Detect which cell encompasses the target text, then output its (x, y) center coordinate. 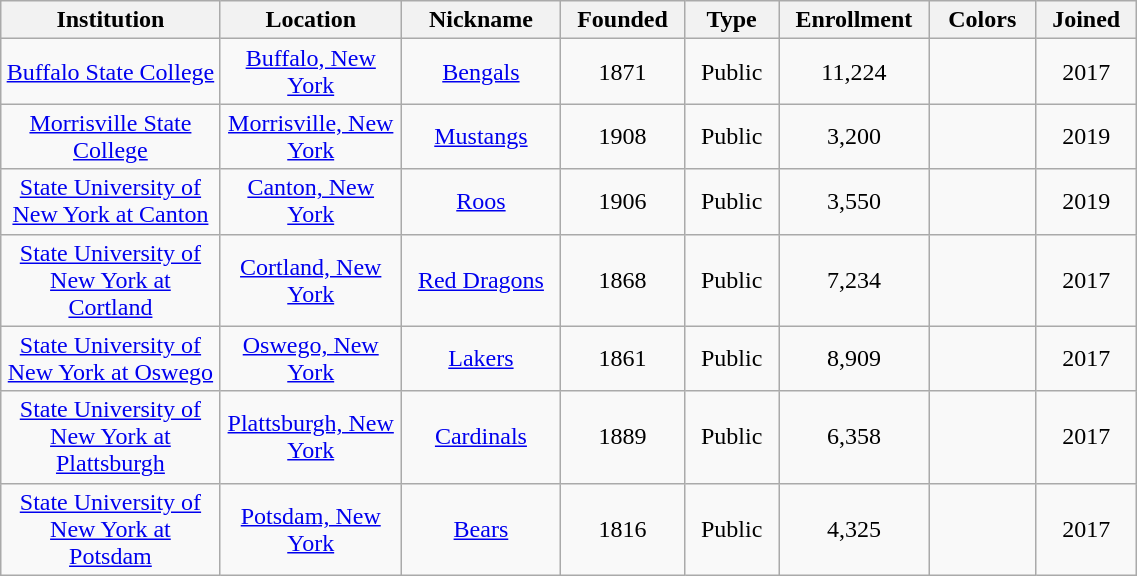
Institution (110, 20)
1906 (623, 202)
Lakers (480, 358)
Colors (982, 20)
State University of New York at Potsdam (110, 529)
Plattsburgh, New York (310, 437)
Morrisville, New York (310, 136)
Mustangs (480, 136)
7,234 (854, 280)
Type (731, 20)
1816 (623, 529)
Nickname (480, 20)
1871 (623, 72)
Potsdam, New York (310, 529)
1908 (623, 136)
Buffalo, New York (310, 72)
1868 (623, 280)
4,325 (854, 529)
Bears (480, 529)
State University of New York at Oswego (110, 358)
Location (310, 20)
11,224 (854, 72)
Morrisville State College (110, 136)
Joined (1086, 20)
Buffalo State College (110, 72)
3,550 (854, 202)
Red Dragons (480, 280)
6,358 (854, 437)
8,909 (854, 358)
Canton, New York (310, 202)
1861 (623, 358)
Bengals (480, 72)
Roos (480, 202)
Cortland, New York (310, 280)
Enrollment (854, 20)
State University of New York at Cortland (110, 280)
State University of New York at Plattsburgh (110, 437)
State University of New York at Canton (110, 202)
3,200 (854, 136)
Cardinals (480, 437)
Founded (623, 20)
1889 (623, 437)
Oswego, New York (310, 358)
